For the text-containing cell, return its midpoint in [X, Y] coordinate format. 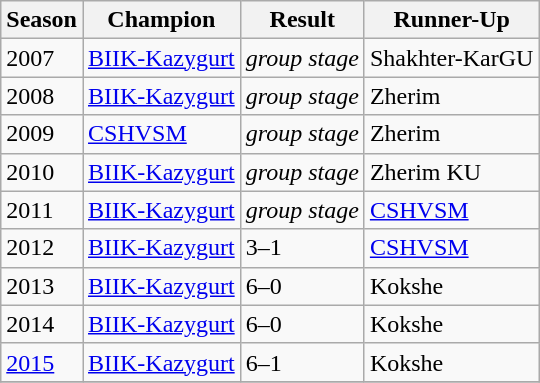
6–1 [302, 362]
Shakhter-KarGU [452, 58]
2009 [42, 134]
2015 [42, 362]
2011 [42, 210]
Result [302, 20]
2014 [42, 324]
2012 [42, 248]
2008 [42, 96]
2007 [42, 58]
2010 [42, 172]
Season [42, 20]
3–1 [302, 248]
2013 [42, 286]
Champion [161, 20]
Zherim KU [452, 172]
Runner-Up [452, 20]
